Pinpoint the cell where the given text exists, returning its [x, y] midpoint coordinate. 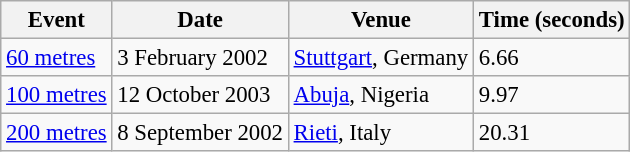
Venue [380, 20]
Rieti, Italy [380, 133]
12 October 2003 [200, 95]
8 September 2002 [200, 133]
100 metres [56, 95]
Stuttgart, Germany [380, 58]
6.66 [552, 58]
200 metres [56, 133]
60 metres [56, 58]
9.97 [552, 95]
Abuja, Nigeria [380, 95]
Event [56, 20]
Time (seconds) [552, 20]
3 February 2002 [200, 58]
Date [200, 20]
20.31 [552, 133]
